Scan for the cell matching the given text and deliver its (X, Y) coordinate at center. 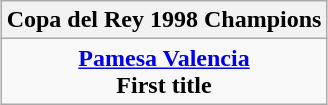
Copa del Rey 1998 Champions (164, 20)
Pamesa Valencia First title (164, 72)
